Scan for the cell matching the given text and deliver its [x, y] coordinate at center. 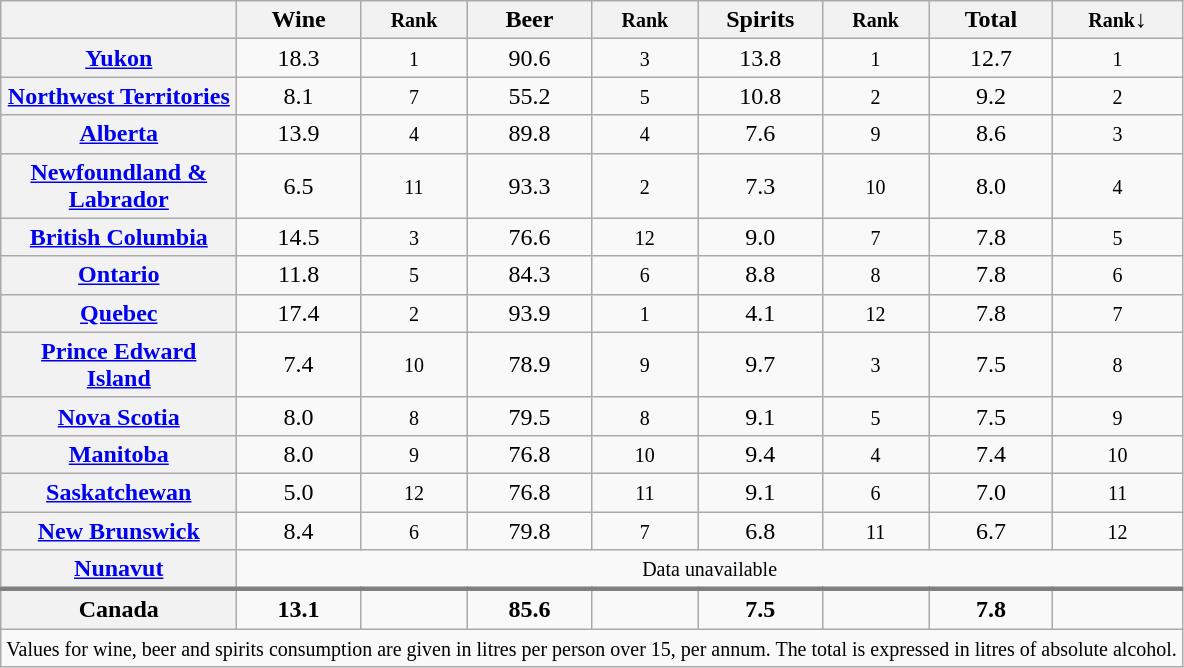
7.0 [991, 492]
Northwest Territories [119, 96]
Ontario [119, 275]
Manitoba [119, 454]
Nova Scotia [119, 416]
89.8 [530, 134]
8.4 [299, 531]
Beer [530, 20]
Yukon [119, 58]
9.7 [760, 364]
Saskatchewan [119, 492]
10.8 [760, 96]
7.3 [760, 186]
18.3 [299, 58]
93.3 [530, 186]
13.1 [299, 609]
4.1 [760, 313]
17.4 [299, 313]
55.2 [530, 96]
Wine [299, 20]
14.5 [299, 237]
New Brunswick [119, 531]
8.8 [760, 275]
13.8 [760, 58]
7.6 [760, 134]
76.6 [530, 237]
8.6 [991, 134]
93.9 [530, 313]
9.0 [760, 237]
Nunavut [119, 570]
12.7 [991, 58]
9.4 [760, 454]
Alberta [119, 134]
13.9 [299, 134]
90.6 [530, 58]
85.6 [530, 609]
6.8 [760, 531]
Quebec [119, 313]
6.5 [299, 186]
Total [991, 20]
British Columbia [119, 237]
8.1 [299, 96]
Data unavailable [710, 570]
9.2 [991, 96]
11.8 [299, 275]
Spirits [760, 20]
Prince Edward Island [119, 364]
79.5 [530, 416]
78.9 [530, 364]
Newfoundland & Labrador [119, 186]
84.3 [530, 275]
79.8 [530, 531]
5.0 [299, 492]
6.7 [991, 531]
Canada [119, 609]
Rank↓ [1118, 20]
